Output the (X, Y) coordinate of the center of the cell containing the given text.  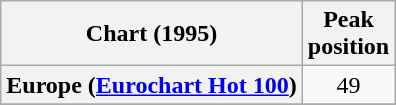
Peakposition (348, 34)
49 (348, 85)
Chart (1995) (152, 34)
Europe (Eurochart Hot 100) (152, 85)
